Scan for the cell matching the given text and deliver its [X, Y] coordinate at center. 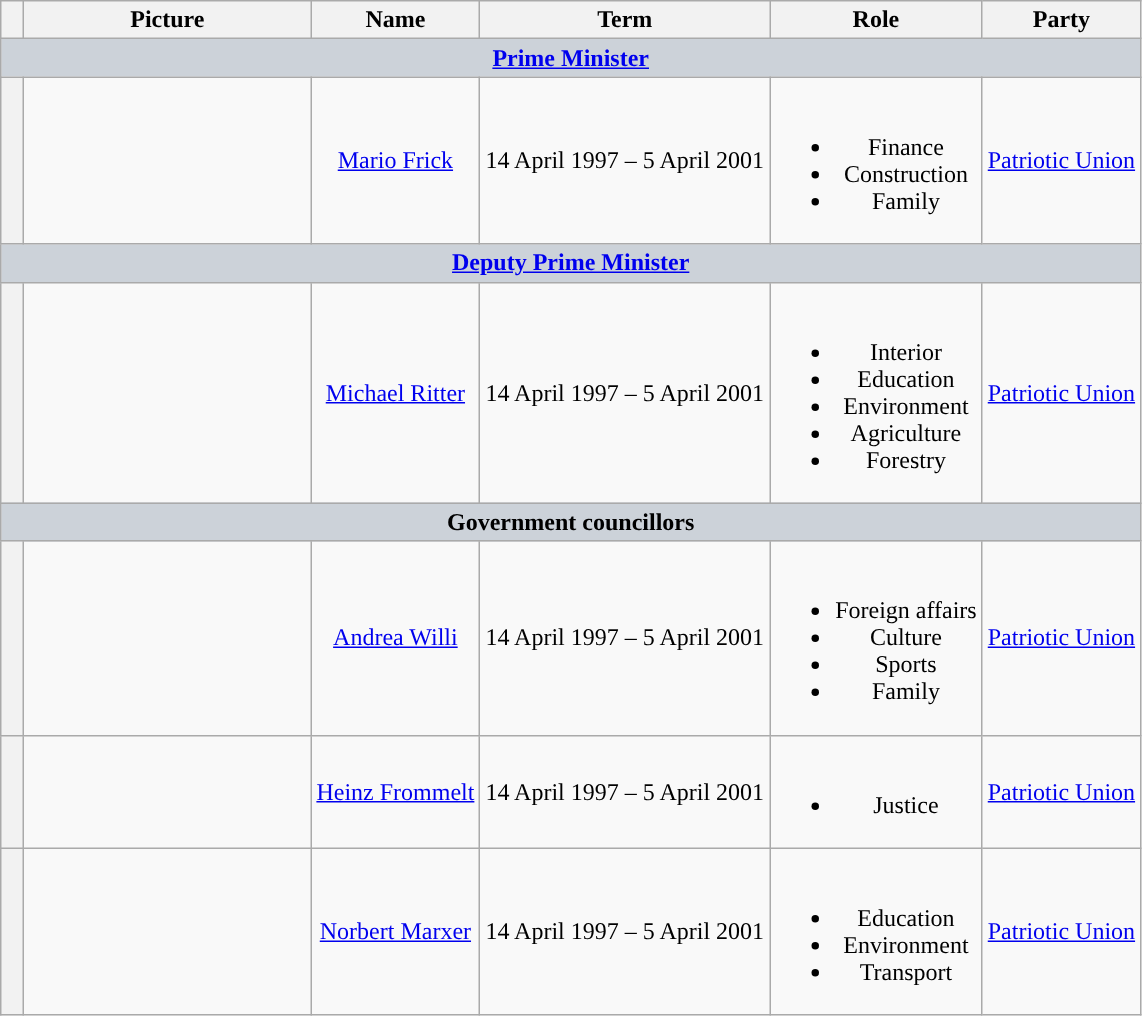
EducationEnvironmentTransport [876, 932]
Government councillors [571, 522]
Party [1061, 20]
Term [625, 20]
Andrea Willi [396, 638]
Deputy Prime Minister [571, 263]
Picture [168, 20]
Prime Minister [571, 58]
Norbert Marxer [396, 932]
InteriorEducationEnvironmentAgricultureForestry [876, 392]
Heinz Frommelt [396, 792]
Mario Frick [396, 160]
Justice [876, 792]
Michael Ritter [396, 392]
Name [396, 20]
FinanceConstructionFamily [876, 160]
Role [876, 20]
Foreign affairsCultureSportsFamily [876, 638]
